Detect which cell encompasses the target text, then output its [X, Y] center coordinate. 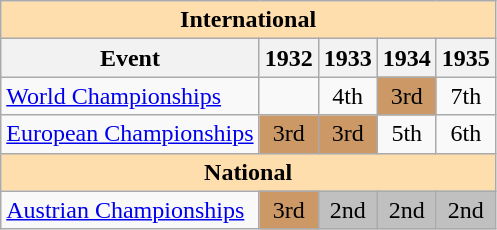
1935 [466, 58]
Event [130, 58]
National [248, 172]
World Championships [130, 96]
6th [466, 134]
1932 [288, 58]
1933 [348, 58]
International [248, 20]
European Championships [130, 134]
4th [348, 96]
Austrian Championships [130, 210]
5th [406, 134]
1934 [406, 58]
7th [466, 96]
